Extract the (X, Y) coordinate from the center of the cell holding the provided text.  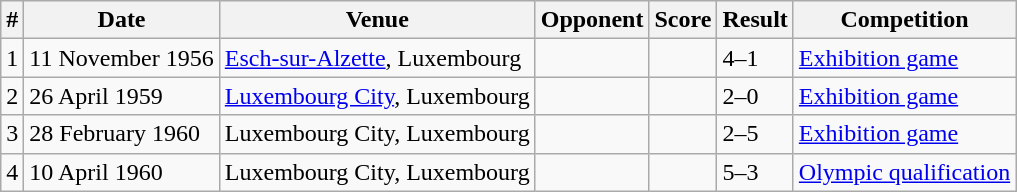
10 April 1960 (122, 172)
5–3 (755, 172)
Esch-sur-Alzette, Luxembourg (377, 58)
2 (12, 96)
Venue (377, 20)
4 (12, 172)
26 April 1959 (122, 96)
3 (12, 134)
Date (122, 20)
1 (12, 58)
Result (755, 20)
2–0 (755, 96)
28 February 1960 (122, 134)
Score (683, 20)
Olympic qualification (904, 172)
2–5 (755, 134)
4–1 (755, 58)
Opponent (592, 20)
Competition (904, 20)
# (12, 20)
11 November 1956 (122, 58)
